Determine the (x, y) coordinate at the center of the cell enclosing the given text.  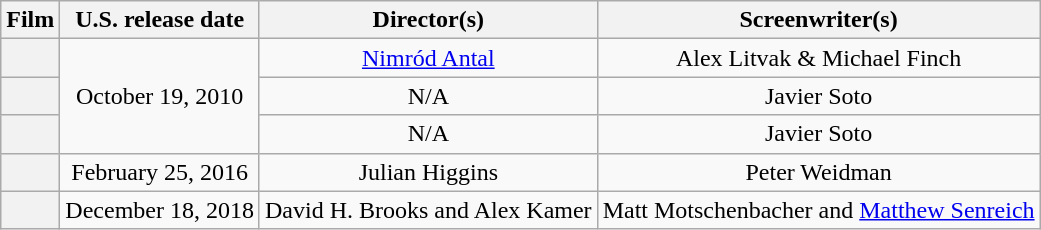
Nimród Antal (428, 58)
December 18, 2018 (160, 210)
Alex Litvak & Michael Finch (818, 58)
U.S. release date (160, 20)
David H. Brooks and Alex Kamer (428, 210)
October 19, 2010 (160, 96)
Director(s) (428, 20)
Film (30, 20)
Matt Motschenbacher and Matthew Senreich (818, 210)
Julian Higgins (428, 172)
Screenwriter(s) (818, 20)
February 25, 2016 (160, 172)
Peter Weidman (818, 172)
